Return (X, Y) of the center of cell containing provided text 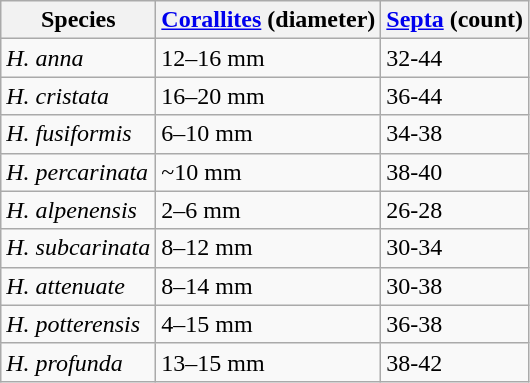
Species (78, 20)
8–14 mm (268, 286)
Corallites (diameter) (268, 20)
16–20 mm (268, 96)
12–16 mm (268, 58)
~10 mm (268, 172)
26-28 (455, 210)
H. cristata (78, 96)
H. alpenensis (78, 210)
6–10 mm (268, 134)
13–15 mm (268, 362)
H. percarinata (78, 172)
2–6 mm (268, 210)
30-34 (455, 248)
4–15 mm (268, 324)
32-44 (455, 58)
8–12 mm (268, 248)
36-38 (455, 324)
H. potterensis (78, 324)
38-42 (455, 362)
H. fusiformis (78, 134)
H. attenuate (78, 286)
38-40 (455, 172)
H. profunda (78, 362)
Septa (count) (455, 20)
34-38 (455, 134)
30-38 (455, 286)
H. subcarinata (78, 248)
36-44 (455, 96)
H. anna (78, 58)
